Search for the cell housing the specified text and yield its [x, y] center coordinate. 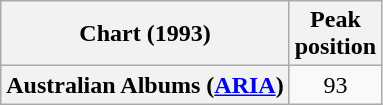
Australian Albums (ARIA) [145, 85]
93 [335, 85]
Chart (1993) [145, 34]
Peakposition [335, 34]
